Extract the [x, y] coordinate from the center of the cell holding the provided text.  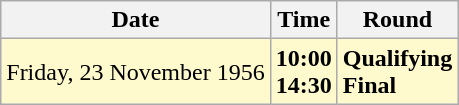
Round [397, 20]
QualifyingFinal [397, 72]
Time [304, 20]
Date [136, 20]
10:0014:30 [304, 72]
Friday, 23 November 1956 [136, 72]
